Detect which cell encompasses the target text, then output its (x, y) center coordinate. 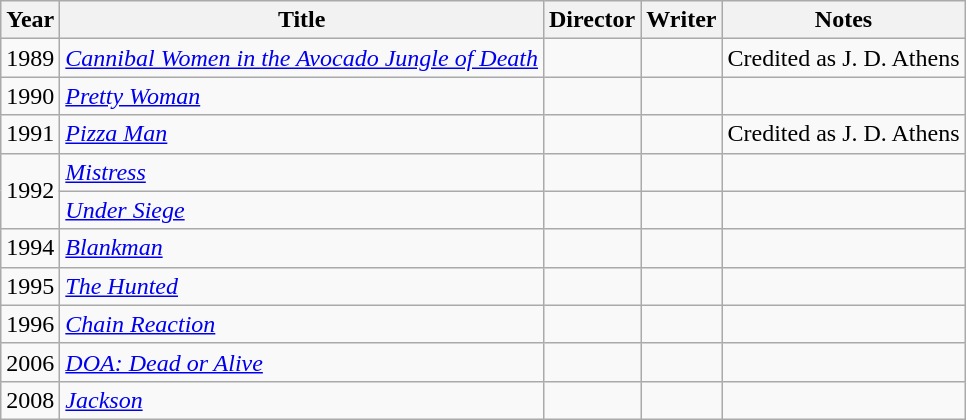
Pizza Man (302, 134)
1992 (30, 191)
Writer (682, 20)
Cannibal Women in the Avocado Jungle of Death (302, 58)
DOA: Dead or Alive (302, 362)
Title (302, 20)
1990 (30, 96)
1991 (30, 134)
Blankman (302, 248)
Mistress (302, 172)
1989 (30, 58)
1996 (30, 324)
1994 (30, 248)
2008 (30, 400)
Jackson (302, 400)
Pretty Woman (302, 96)
2006 (30, 362)
1995 (30, 286)
Notes (844, 20)
Chain Reaction (302, 324)
Director (592, 20)
The Hunted (302, 286)
Year (30, 20)
Under Siege (302, 210)
